Return [X, Y] of the center of cell containing provided text 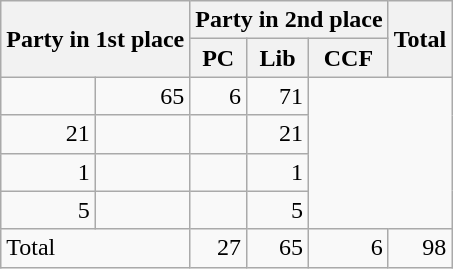
27 [218, 248]
PC [218, 58]
71 [278, 96]
98 [420, 248]
Party in 2nd place [289, 20]
CCF [349, 58]
Lib [278, 58]
Party in 1st place [96, 39]
